Return [X, Y] of the center of cell containing provided text 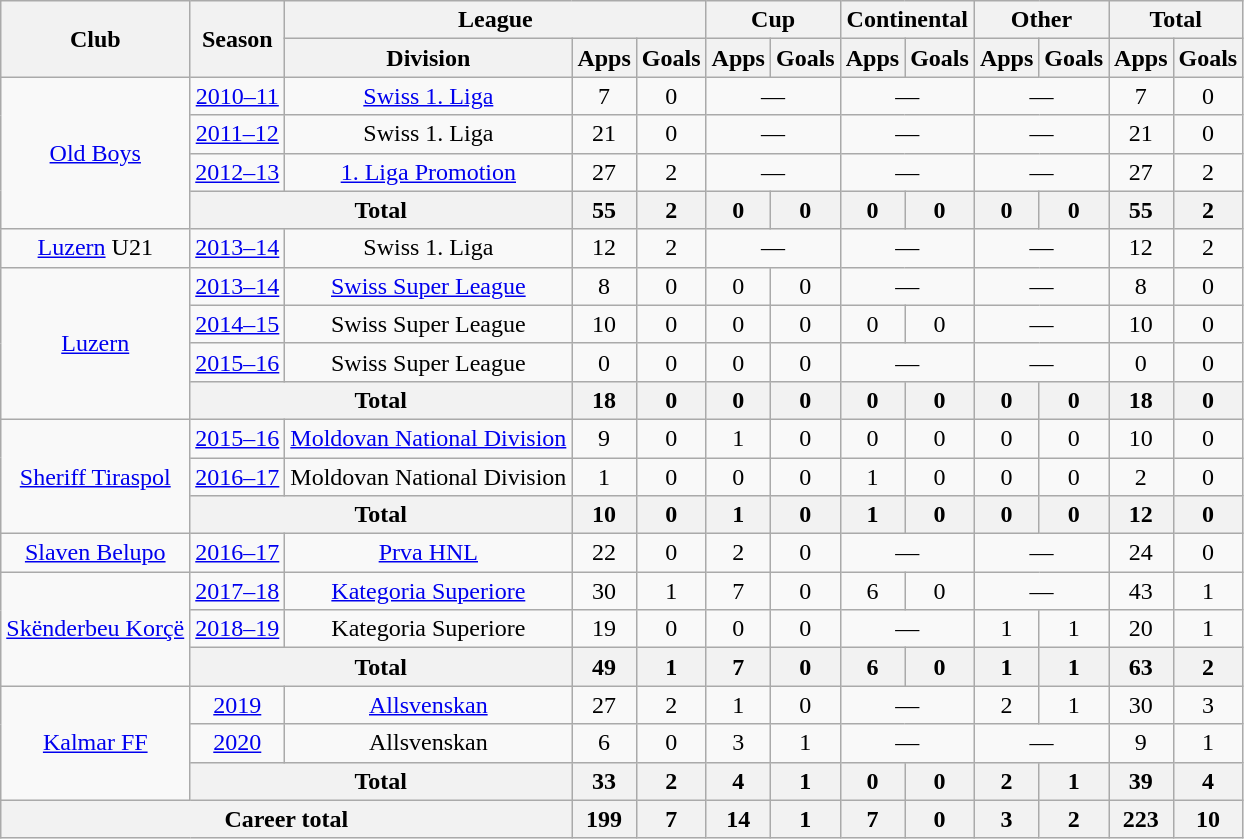
2020 [238, 743]
Club [96, 39]
2014–15 [238, 324]
20 [1141, 629]
33 [604, 781]
Prva HNL [428, 553]
Division [428, 58]
2018–19 [238, 629]
199 [604, 819]
2017–18 [238, 591]
2019 [238, 705]
19 [604, 629]
Skënderbeu Korçë [96, 629]
2010–11 [238, 96]
Sheriff Tiraspol [96, 476]
1. Liga Promotion [428, 172]
39 [1141, 781]
Continental [907, 20]
Kalmar FF [96, 743]
2011–12 [238, 134]
Other [1041, 20]
63 [1141, 667]
22 [604, 553]
Old Boys [96, 153]
49 [604, 667]
Career total [286, 819]
14 [738, 819]
Luzern [96, 343]
223 [1141, 819]
Cup [773, 20]
Slaven Belupo [96, 553]
43 [1141, 591]
Luzern U21 [96, 248]
Season [238, 39]
24 [1141, 553]
League [496, 20]
2012–13 [238, 172]
